Locate the cell with the specified text and output its (X, Y) center coordinate. 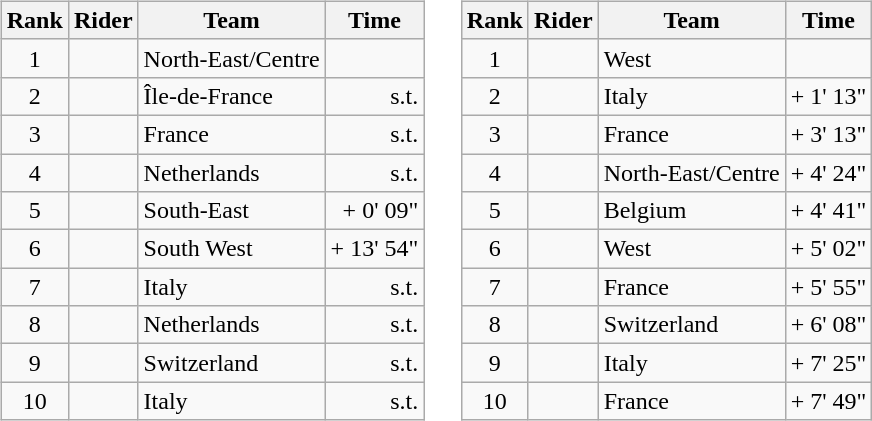
+ 6' 08" (828, 325)
+ 4' 24" (828, 173)
South-East (232, 211)
+ 3' 13" (828, 134)
Île-de-France (232, 96)
+ 4' 41" (828, 211)
+ 1' 13" (828, 96)
+ 0' 09" (374, 211)
+ 5' 02" (828, 249)
+ 13' 54" (374, 249)
+ 7' 49" (828, 401)
+ 7' 25" (828, 363)
+ 5' 55" (828, 287)
Belgium (692, 211)
South West (232, 249)
